Provide the (X, Y) coordinate of the cell's center where the given text is located.  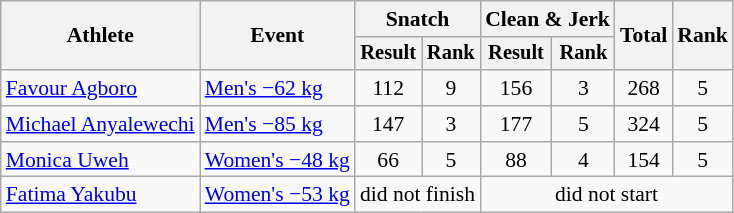
did not finish (418, 195)
Clean & Jerk (548, 19)
147 (388, 124)
did not start (606, 195)
Men's −85 kg (278, 124)
Favour Agboro (100, 88)
112 (388, 88)
Michael Anyalewechi (100, 124)
324 (644, 124)
9 (452, 88)
156 (516, 88)
66 (388, 160)
Total (644, 36)
Athlete (100, 36)
177 (516, 124)
Men's −62 kg (278, 88)
154 (644, 160)
Women's −48 kg (278, 160)
Fatima Yakubu (100, 195)
4 (584, 160)
Snatch (418, 19)
Women's −53 kg (278, 195)
Event (278, 36)
268 (644, 88)
Monica Uweh (100, 160)
88 (516, 160)
